Capture the cell that displays the provided text and extract its (x, y) central coordinate. 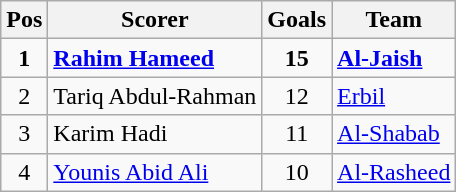
15 (297, 58)
Rahim Hameed (155, 58)
Pos (24, 20)
Erbil (394, 96)
Tariq Abdul-Rahman (155, 96)
12 (297, 96)
11 (297, 134)
Younis Abid Ali (155, 172)
Al-Jaish (394, 58)
Karim Hadi (155, 134)
Al-Shabab (394, 134)
Goals (297, 20)
Scorer (155, 20)
3 (24, 134)
2 (24, 96)
4 (24, 172)
1 (24, 58)
Team (394, 20)
Al-Rasheed (394, 172)
10 (297, 172)
